Search for the cell housing the specified text and yield its (X, Y) center coordinate. 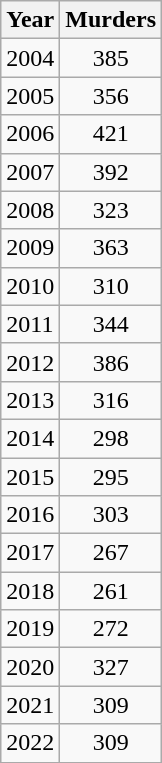
2015 (30, 477)
2006 (30, 134)
386 (111, 362)
344 (111, 324)
Murders (111, 20)
2008 (30, 210)
316 (111, 400)
295 (111, 477)
303 (111, 515)
2009 (30, 248)
421 (111, 134)
356 (111, 96)
261 (111, 591)
2018 (30, 591)
2010 (30, 286)
267 (111, 553)
2004 (30, 58)
298 (111, 438)
2005 (30, 96)
Year (30, 20)
2022 (30, 743)
2017 (30, 553)
363 (111, 248)
2011 (30, 324)
392 (111, 172)
2007 (30, 172)
327 (111, 667)
2013 (30, 400)
2012 (30, 362)
2016 (30, 515)
323 (111, 210)
310 (111, 286)
385 (111, 58)
2019 (30, 629)
272 (111, 629)
2021 (30, 705)
2014 (30, 438)
2020 (30, 667)
